Provide the (x, y) coordinate of the cell's center where the given text is located.  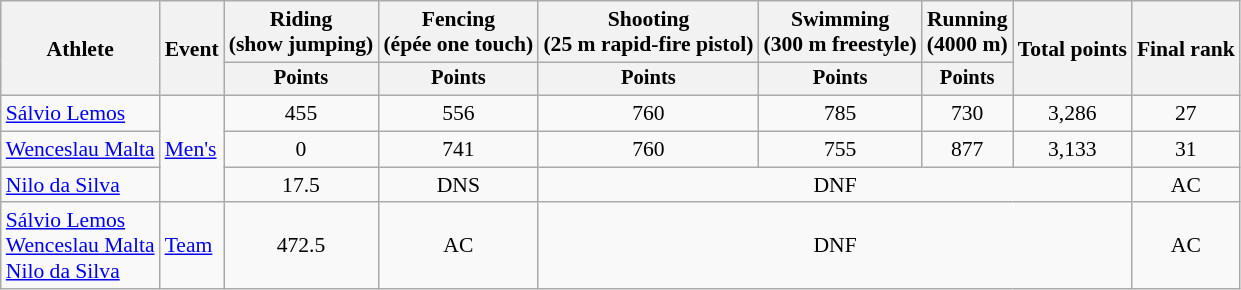
Sálvio Lemos (80, 114)
Running(4000 m) (968, 32)
Total points (1072, 48)
Shooting(25 m rapid-fire pistol) (648, 32)
Men's (192, 150)
27 (1186, 114)
DNS (458, 185)
Sálvio LemosWenceslau MaltaNilo da Silva (80, 246)
877 (968, 150)
3,286 (1072, 114)
730 (968, 114)
Wenceslau Malta (80, 150)
455 (302, 114)
Riding(show jumping) (302, 32)
31 (1186, 150)
741 (458, 150)
Athlete (80, 48)
Event (192, 48)
472.5 (302, 246)
556 (458, 114)
755 (840, 150)
Swimming(300 m freestyle) (840, 32)
Nilo da Silva (80, 185)
785 (840, 114)
3,133 (1072, 150)
Final rank (1186, 48)
Fencing(épée one touch) (458, 32)
Team (192, 246)
17.5 (302, 185)
0 (302, 150)
